Scan for the cell matching the given text and deliver its [x, y] coordinate at center. 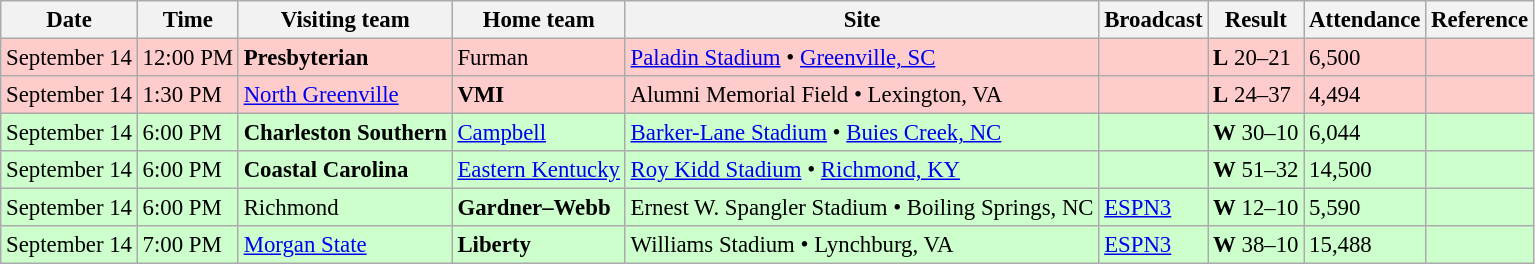
W 51–32 [1256, 170]
Broadcast [1154, 20]
Campbell [538, 133]
W 30–10 [1256, 133]
Richmond [345, 208]
W 38–10 [1256, 245]
Site [862, 20]
6,500 [1365, 58]
Presbyterian [345, 58]
Attendance [1365, 20]
5,590 [1365, 208]
Williams Stadium • Lynchburg, VA [862, 245]
Charleston Southern [345, 133]
Ernest W. Spangler Stadium • Boiling Springs, NC [862, 208]
Barker-Lane Stadium • Buies Creek, NC [862, 133]
Reference [1480, 20]
Eastern Kentucky [538, 170]
14,500 [1365, 170]
Result [1256, 20]
Alumni Memorial Field • Lexington, VA [862, 95]
W 12–10 [1256, 208]
VMI [538, 95]
7:00 PM [188, 245]
L 20–21 [1256, 58]
Morgan State [345, 245]
15,488 [1365, 245]
Roy Kidd Stadium • Richmond, KY [862, 170]
L 24–37 [1256, 95]
4,494 [1365, 95]
Visiting team [345, 20]
Home team [538, 20]
Time [188, 20]
1:30 PM [188, 95]
Gardner–Webb [538, 208]
12:00 PM [188, 58]
Paladin Stadium • Greenville, SC [862, 58]
Date [69, 20]
North Greenville [345, 95]
6,044 [1365, 133]
Liberty [538, 245]
Coastal Carolina [345, 170]
Furman [538, 58]
